From the cell containing the given text, extract its center point as [x, y] coordinate. 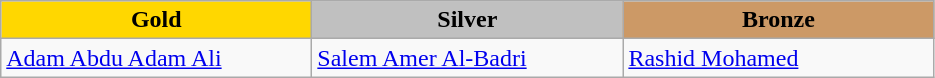
Rashid Mohamed [778, 58]
Salem Amer Al-Badri [468, 58]
Bronze [778, 20]
Gold [156, 20]
Adam Abdu Adam Ali [156, 58]
Silver [468, 20]
